For the text-containing cell, return its midpoint in (X, Y) coordinate format. 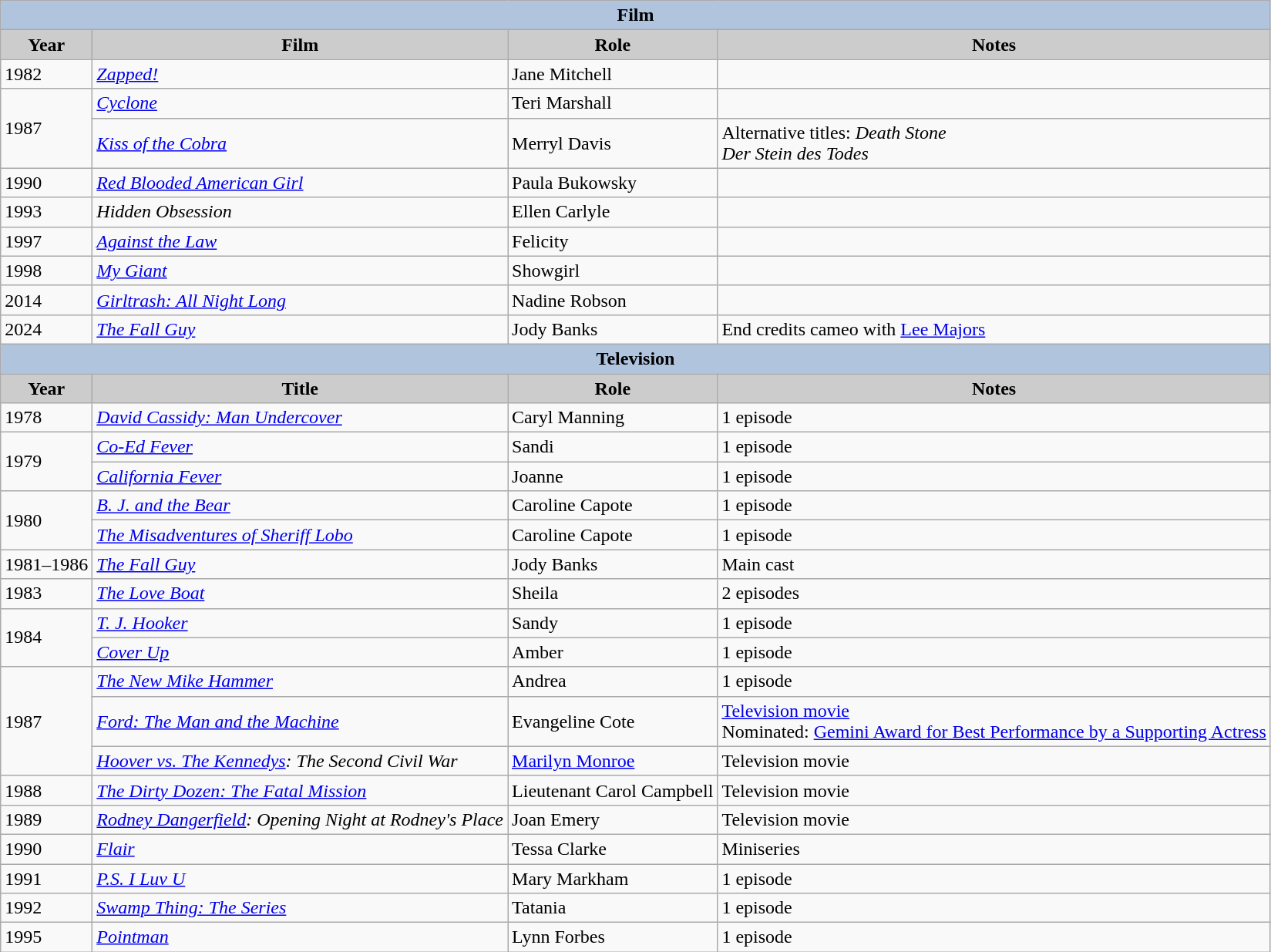
Teri Marshall (613, 103)
Cover Up (301, 652)
Caryl Manning (613, 418)
Felicity (613, 241)
B. J. and the Bear (301, 506)
Television (636, 358)
Andrea (613, 681)
Lieutenant Carol Campbell (613, 790)
Pointman (301, 937)
Hidden Obsession (301, 212)
Title (301, 388)
End credits cameo with Lee Majors (994, 329)
Swamp Thing: The Series (301, 908)
David Cassidy: Man Undercover (301, 418)
1981–1986 (46, 564)
Zapped! (301, 74)
Ellen Carlyle (613, 212)
2024 (46, 329)
Miniseries (994, 849)
Girltrash: All Night Long (301, 300)
Television movieNominated: Gemini Award for Best Performance by a Supporting Actress (994, 722)
1992 (46, 908)
1998 (46, 271)
The Love Boat (301, 594)
1993 (46, 212)
Showgirl (613, 271)
Cyclone (301, 103)
1982 (46, 74)
Kiss of the Cobra (301, 143)
P.S. I Luv U (301, 878)
California Fever (301, 476)
The Misadventures of Sheriff Lobo (301, 535)
1995 (46, 937)
Nadine Robson (613, 300)
Tatania (613, 908)
Alternative titles: Death StoneDer Stein des Todes (994, 143)
Paula Bukowsky (613, 183)
Tessa Clarke (613, 849)
T. J. Hooker (301, 623)
Joan Emery (613, 819)
1984 (46, 637)
Marilyn Monroe (613, 761)
Mary Markham (613, 878)
Evangeline Cote (613, 722)
Main cast (994, 564)
1991 (46, 878)
The Dirty Dozen: The Fatal Mission (301, 790)
My Giant (301, 271)
Amber (613, 652)
Sandy (613, 623)
1997 (46, 241)
Jane Mitchell (613, 74)
1980 (46, 520)
Ford: The Man and the Machine (301, 722)
1988 (46, 790)
1979 (46, 462)
Flair (301, 849)
Against the Law (301, 241)
Lynn Forbes (613, 937)
Red Blooded American Girl (301, 183)
Rodney Dangerfield: Opening Night at Rodney's Place (301, 819)
Joanne (613, 476)
Sandi (613, 447)
The New Mike Hammer (301, 681)
1989 (46, 819)
Hoover vs. The Kennedys: The Second Civil War (301, 761)
2 episodes (994, 594)
2014 (46, 300)
1978 (46, 418)
1983 (46, 594)
Sheila (613, 594)
Merryl Davis (613, 143)
Co-Ed Fever (301, 447)
